Identify which cell holds the provided text, then report its (X, Y) central coordinate. 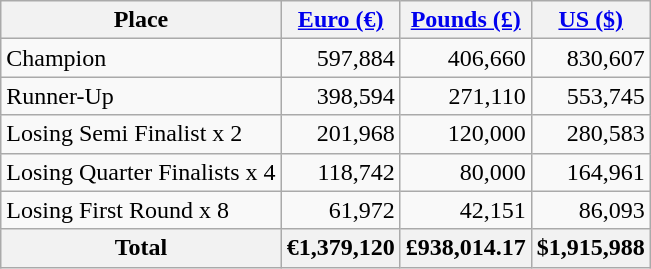
553,745 (590, 96)
Euro (€) (340, 20)
406,660 (466, 58)
42,151 (466, 210)
80,000 (466, 172)
Place (141, 20)
Losing First Round x 8 (141, 210)
Champion (141, 58)
61,972 (340, 210)
€1,379,120 (340, 248)
Pounds (£) (466, 20)
86,093 (590, 210)
Total (141, 248)
164,961 (590, 172)
830,607 (590, 58)
118,742 (340, 172)
US ($) (590, 20)
201,968 (340, 134)
Losing Semi Finalist x 2 (141, 134)
£938,014.17 (466, 248)
280,583 (590, 134)
271,110 (466, 96)
$1,915,988 (590, 248)
Runner-Up (141, 96)
120,000 (466, 134)
597,884 (340, 58)
Losing Quarter Finalists x 4 (141, 172)
398,594 (340, 96)
